Capture the cell that displays the provided text and extract its (X, Y) central coordinate. 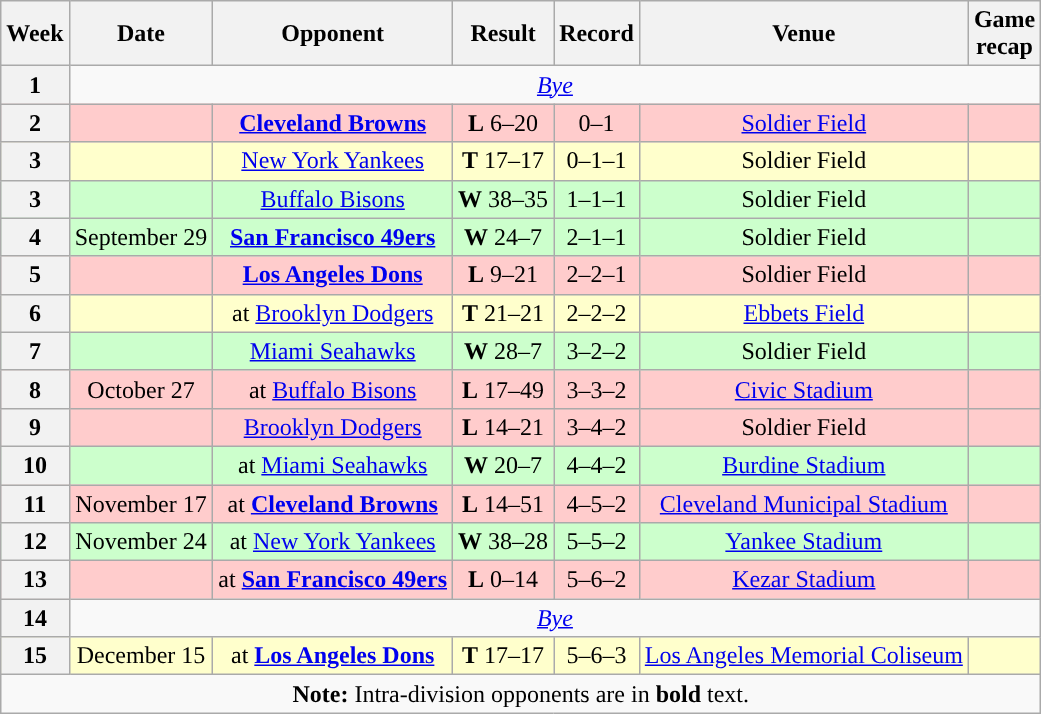
W 20–7 (504, 465)
October 27 (141, 389)
W 24–7 (504, 237)
2–2–1 (597, 275)
Kezar Stadium (804, 580)
5–6–2 (597, 580)
Brooklyn Dodgers (333, 427)
Note: Intra-division opponents are in bold text. (521, 694)
at Brooklyn Dodgers (333, 313)
at San Francisco 49ers (333, 580)
L 6–20 (504, 123)
7 (35, 351)
L 14–21 (504, 427)
15 (35, 656)
Buffalo Bisons (333, 199)
L 14–51 (504, 503)
3–3–2 (597, 389)
4 (35, 237)
San Francisco 49ers (333, 237)
Gamerecap (1004, 34)
W 38–35 (504, 199)
1 (35, 85)
W 38–28 (504, 542)
September 29 (141, 237)
4–5–2 (597, 503)
5–6–3 (597, 656)
Los Angeles Memorial Coliseum (804, 656)
November 17 (141, 503)
Result (504, 34)
at Cleveland Browns (333, 503)
Burdine Stadium (804, 465)
Cleveland Municipal Stadium (804, 503)
2 (35, 123)
New York Yankees (333, 161)
14 (35, 618)
13 (35, 580)
L 17–49 (504, 389)
1–1–1 (597, 199)
0–1 (597, 123)
6 (35, 313)
L 0–14 (504, 580)
T 21–21 (504, 313)
Venue (804, 34)
Ebbets Field (804, 313)
November 24 (141, 542)
Opponent (333, 34)
2–2–2 (597, 313)
3–4–2 (597, 427)
Record (597, 34)
at Buffalo Bisons (333, 389)
12 (35, 542)
4–4–2 (597, 465)
2–1–1 (597, 237)
Week (35, 34)
Los Angeles Dons (333, 275)
at Miami Seahawks (333, 465)
0–1–1 (597, 161)
Date (141, 34)
at New York Yankees (333, 542)
10 (35, 465)
Yankee Stadium (804, 542)
Cleveland Browns (333, 123)
L 9–21 (504, 275)
Civic Stadium (804, 389)
December 15 (141, 656)
5 (35, 275)
W 28–7 (504, 351)
5–5–2 (597, 542)
Miami Seahawks (333, 351)
11 (35, 503)
3–2–2 (597, 351)
8 (35, 389)
9 (35, 427)
at Los Angeles Dons (333, 656)
